Return the (X, Y) coordinate for the center point of the cell that contains the specified text.  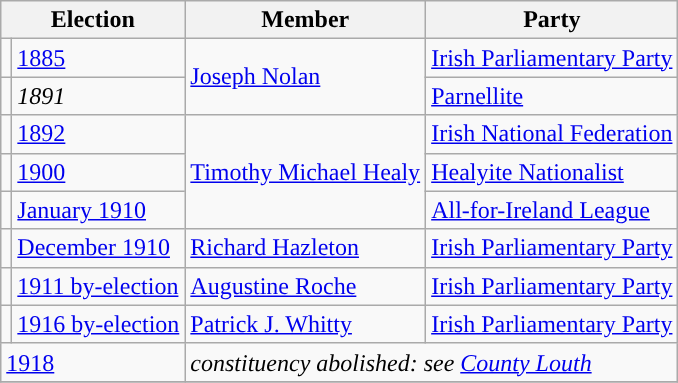
January 1910 (98, 210)
December 1910 (98, 248)
Election (93, 20)
1916 by-election (98, 324)
Augustine Roche (306, 286)
Patrick J. Whitty (306, 324)
Timothy Michael Healy (306, 172)
Richard Hazleton (306, 248)
1891 (98, 96)
Joseph Nolan (306, 77)
Healyite Nationalist (552, 172)
1900 (98, 172)
Parnellite (552, 96)
1918 (93, 362)
All-for-Ireland League (552, 210)
1911 by-election (98, 286)
1892 (98, 134)
Party (552, 20)
Irish National Federation (552, 134)
constituency abolished: see County Louth (432, 362)
Member (306, 20)
1885 (98, 58)
